Extract the (X, Y) coordinate from the center of the cell holding the provided text.  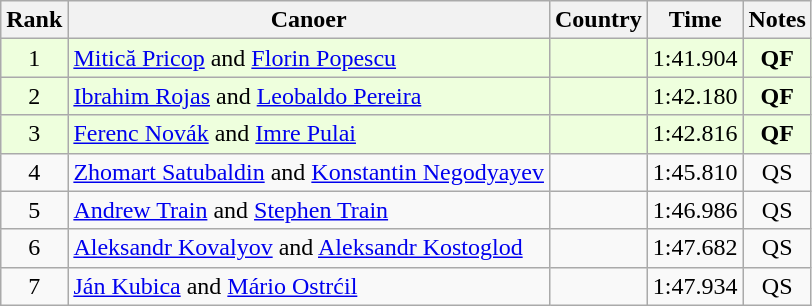
1:47.682 (695, 248)
Canoer (309, 20)
2 (34, 96)
1:47.934 (695, 286)
Country (598, 20)
1:42.816 (695, 134)
Ferenc Novák and Imre Pulai (309, 134)
Notes (777, 20)
1:42.180 (695, 96)
1:46.986 (695, 210)
Aleksandr Kovalyov and Aleksandr Kostoglod (309, 248)
3 (34, 134)
1:41.904 (695, 58)
Andrew Train and Stephen Train (309, 210)
1:45.810 (695, 172)
6 (34, 248)
Ibrahim Rojas and Leobaldo Pereira (309, 96)
Zhomart Satubaldin and Konstantin Negodyayev (309, 172)
Time (695, 20)
7 (34, 286)
Rank (34, 20)
1 (34, 58)
Mitică Pricop and Florin Popescu (309, 58)
Ján Kubica and Mário Ostrćil (309, 286)
5 (34, 210)
4 (34, 172)
